Return [x, y] of the center of cell containing provided text 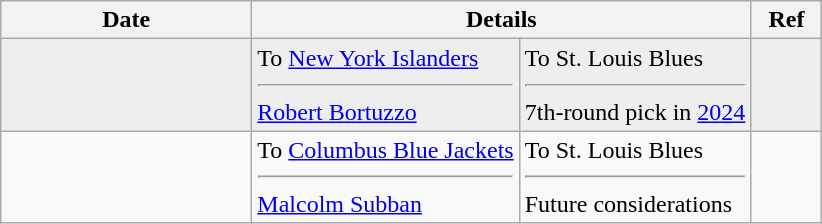
Ref [786, 20]
To New York IslandersRobert Bortuzzo [386, 85]
Details [502, 20]
Date [126, 20]
To St. Louis Blues7th-round pick in 2024 [635, 85]
To St. Louis BluesFuture considerations [635, 177]
To Columbus Blue JacketsMalcolm Subban [386, 177]
